Detect which cell encompasses the target text, then output its (X, Y) center coordinate. 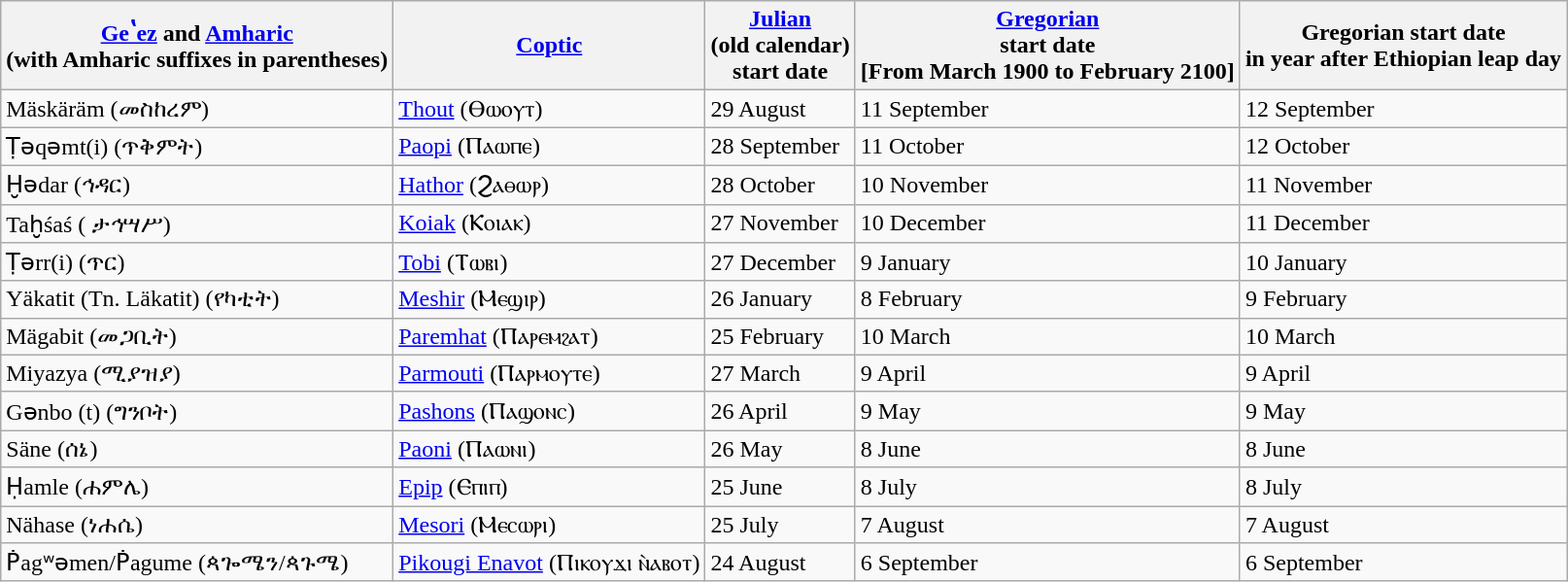
Gregorian start datein year after Ethiopian leap day (1403, 46)
10 January (1403, 262)
12 October (1403, 147)
27 December (780, 262)
11 December (1403, 223)
Pashons (Ⲡⲁϣⲟⲛⲥ) (550, 411)
Paoni (Ⲡⲁⲱⲛⲓ) (550, 449)
24 August (780, 563)
29 August (780, 109)
Parmouti (Ⲡⲁⲣⲙⲟⲩⲧⲉ) (550, 373)
25 June (780, 487)
Nähase (ነሐሴ) (197, 524)
12 September (1403, 109)
Epip (Ⲉⲡⲓⲡ) (550, 487)
Geʽez and Amharic (with Amharic suffixes in parentheses) (197, 46)
Coptic (550, 46)
8 February (1047, 299)
Ḫədar (ኅዳር) (197, 185)
Miyazya (ሚያዝያ) (197, 373)
Thout (Ⲑⲱⲟⲩⲧ) (550, 109)
Säne (ሰኔ) (197, 449)
Ṗagʷəmen/Ṗagume (ጳጐሜን/ጳጉሜ) (197, 563)
Meshir (Ⲙⲉϣⲓⲣ) (550, 299)
9 February (1403, 299)
Tobi (Ⲧⲱⲃⲓ) (550, 262)
11 September (1047, 109)
Koiak (Ⲕⲟⲓⲁⲕ) (550, 223)
Yäkatit (Tn. Läkatit) (የካቲት) (197, 299)
Ṭəqəmt(i) (ጥቅምት) (197, 147)
Hathor (Ϩⲁⲑⲱⲣ) (550, 185)
Ḥamle (ሐምሌ) (197, 487)
Gənbo (t) (ግንቦት) (197, 411)
11 October (1047, 147)
10 November (1047, 185)
Julian(old calendar)start date (780, 46)
26 May (780, 449)
25 February (780, 336)
Pikougi Enavot (Ⲡⲓⲕⲟⲩϫⲓ ⲛ̀ⲁⲃⲟⲧ) (550, 563)
28 September (780, 147)
27 March (780, 373)
25 July (780, 524)
Ṭərr(i) (ጥር) (197, 262)
9 January (1047, 262)
26 January (780, 299)
Paremhat (Ⲡⲁⲣⲉⲙϩⲁⲧ) (550, 336)
Paopi (Ⲡⲁⲱⲡⲉ) (550, 147)
Mägabit (መጋቢት) (197, 336)
26 April (780, 411)
Gregorianstart date[From March 1900 to February 2100] (1047, 46)
Mäskäräm (መስከረም) (197, 109)
10 December (1047, 223)
Taḫśaś ( ታኅሣሥ) (197, 223)
28 October (780, 185)
27 November (780, 223)
Mesori (Ⲙⲉⲥⲱⲣⲓ) (550, 524)
11 November (1403, 185)
